Output the (X, Y) coordinate of the center of the cell containing the given text.  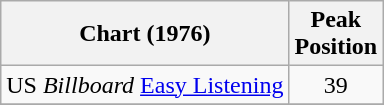
US Billboard Easy Listening (145, 85)
39 (336, 85)
PeakPosition (336, 34)
Chart (1976) (145, 34)
